Capture the cell that displays the provided text and extract its [x, y] central coordinate. 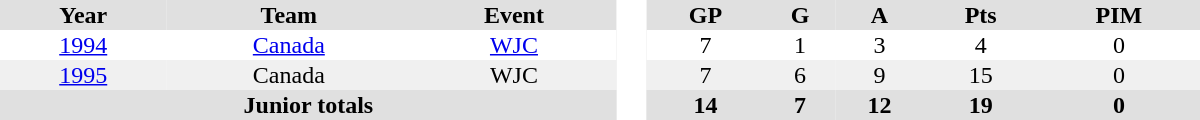
A [879, 15]
14 [706, 105]
GP [706, 15]
1 [800, 45]
1994 [83, 45]
G [800, 15]
12 [879, 105]
1995 [83, 75]
Junior totals [308, 105]
9 [879, 75]
6 [800, 75]
PIM [1119, 15]
Pts [981, 15]
Year [83, 15]
4 [981, 45]
15 [981, 75]
Team [288, 15]
19 [981, 105]
3 [879, 45]
Event [514, 15]
